Search for the cell housing the specified text and yield its (X, Y) center coordinate. 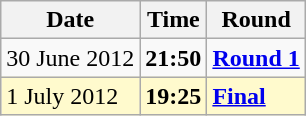
Final (256, 96)
19:25 (174, 96)
21:50 (174, 58)
Time (174, 20)
30 June 2012 (70, 58)
Round (256, 20)
Round 1 (256, 58)
Date (70, 20)
1 July 2012 (70, 96)
